Output the (x, y) coordinate of the center of the cell containing the given text.  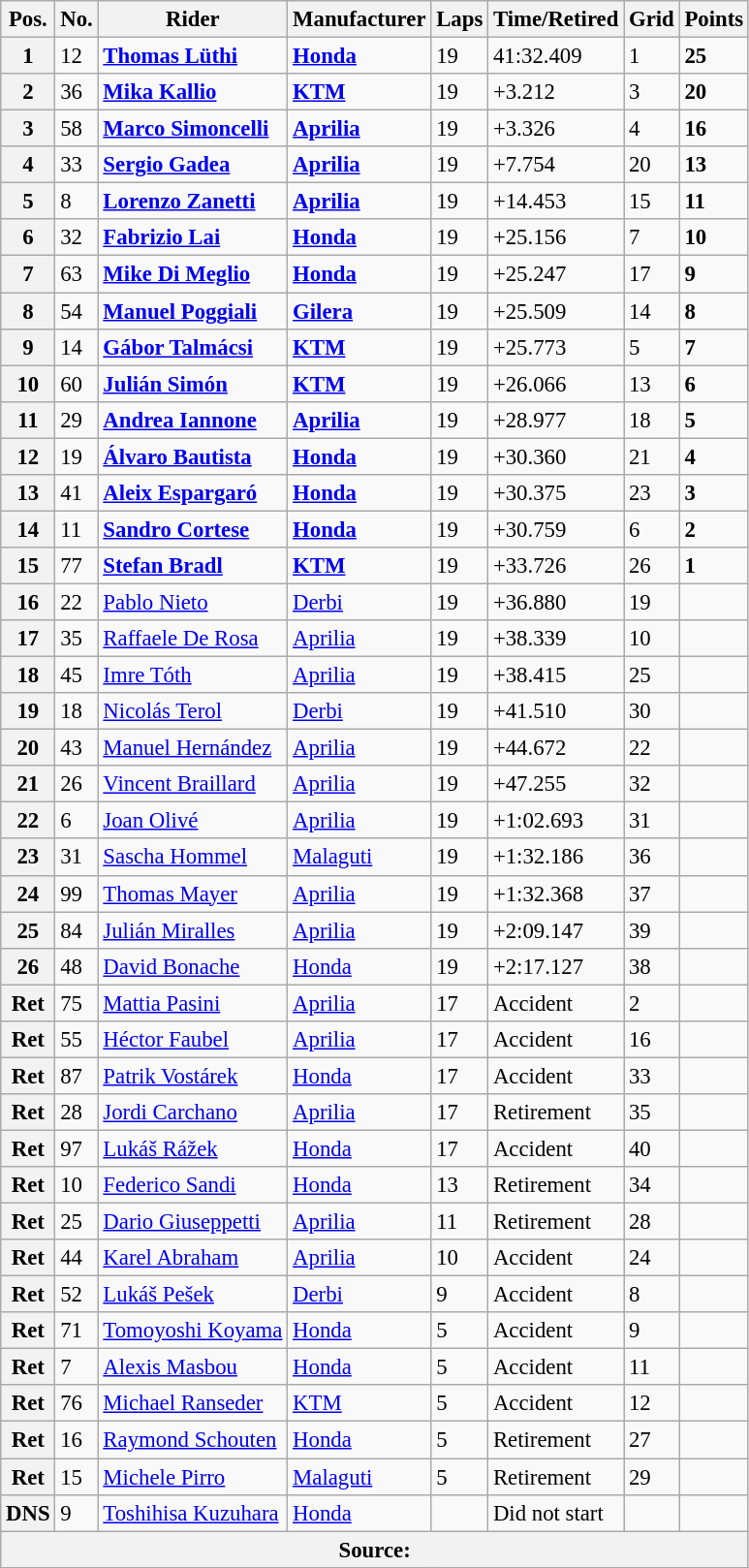
+33.726 (556, 566)
63 (77, 274)
Michele Pirro (193, 1477)
Marco Simoncelli (193, 129)
Fabrizio Lai (193, 237)
Sascha Hommel (193, 858)
Sandro Cortese (193, 529)
+26.066 (556, 384)
Stefan Bradl (193, 566)
Alexis Masbou (193, 1367)
+30.360 (556, 456)
No. (77, 19)
+25.247 (556, 274)
David Bonache (193, 966)
40 (651, 1148)
+2:09.147 (556, 930)
38 (651, 966)
+1:32.368 (556, 894)
Manufacturer (359, 19)
44 (77, 1258)
+30.375 (556, 493)
+1:32.186 (556, 858)
+3.326 (556, 129)
34 (651, 1185)
Pablo Nieto (193, 602)
Andrea Iannone (193, 420)
Manuel Poggiali (193, 311)
+25.773 (556, 347)
Thomas Mayer (193, 894)
Toshihisa Kuzuhara (193, 1513)
41:32.409 (556, 56)
Points (713, 19)
DNS (28, 1513)
Lorenzo Zanetti (193, 202)
60 (77, 384)
Thomas Lüthi (193, 56)
52 (77, 1295)
71 (77, 1331)
+38.339 (556, 639)
Lukáš Rážek (193, 1148)
+25.509 (556, 311)
Source: (375, 1550)
Nicolás Terol (193, 711)
43 (77, 748)
58 (77, 129)
+1:02.693 (556, 821)
+14.453 (556, 202)
Mika Kallio (193, 92)
41 (77, 493)
+25.156 (556, 237)
Raymond Schouten (193, 1440)
37 (651, 894)
Manuel Hernández (193, 748)
27 (651, 1440)
Héctor Faubel (193, 1040)
Federico Sandi (193, 1185)
+7.754 (556, 165)
Julián Simón (193, 384)
75 (77, 1003)
97 (77, 1148)
Mattia Pasini (193, 1003)
Gilera (359, 311)
Dario Giuseppetti (193, 1222)
+3.212 (556, 92)
76 (77, 1404)
Time/Retired (556, 19)
Rider (193, 19)
54 (77, 311)
77 (77, 566)
Tomoyoshi Koyama (193, 1331)
+36.880 (556, 602)
39 (651, 930)
Joan Olivé (193, 821)
Michael Ranseder (193, 1404)
45 (77, 675)
Mike Di Meglio (193, 274)
+30.759 (556, 529)
Álvaro Bautista (193, 456)
Pos. (28, 19)
55 (77, 1040)
+38.415 (556, 675)
Gábor Talmácsi (193, 347)
48 (77, 966)
Vincent Braillard (193, 784)
+47.255 (556, 784)
30 (651, 711)
Lukáš Pešek (193, 1295)
Aleix Espargaró (193, 493)
99 (77, 894)
Did not start (556, 1513)
Jordi Carchano (193, 1113)
Grid (651, 19)
Laps (459, 19)
+41.510 (556, 711)
+44.672 (556, 748)
Sergio Gadea (193, 165)
Raffaele De Rosa (193, 639)
Julián Miralles (193, 930)
Patrik Vostárek (193, 1076)
+28.977 (556, 420)
Imre Tóth (193, 675)
84 (77, 930)
+2:17.127 (556, 966)
87 (77, 1076)
Karel Abraham (193, 1258)
